Provide the (X, Y) coordinate of the cell's center where the given text is located.  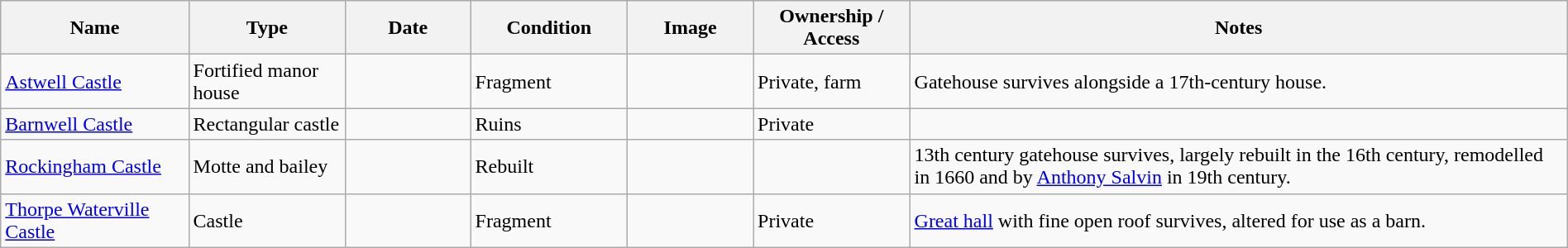
Thorpe Waterville Castle (94, 220)
13th century gatehouse survives, largely rebuilt in the 16th century, remodelled in 1660 and by Anthony Salvin in 19th century. (1239, 167)
Notes (1239, 28)
Date (409, 28)
Great hall with fine open roof survives, altered for use as a barn. (1239, 220)
Private, farm (832, 81)
Ownership / Access (832, 28)
Gatehouse survives alongside a 17th-century house. (1239, 81)
Motte and bailey (266, 167)
Rebuilt (549, 167)
Type (266, 28)
Name (94, 28)
Condition (549, 28)
Barnwell Castle (94, 124)
Fortified manor house (266, 81)
Ruins (549, 124)
Rectangular castle (266, 124)
Image (691, 28)
Astwell Castle (94, 81)
Castle (266, 220)
Rockingham Castle (94, 167)
